For the text-containing cell, return its midpoint in (x, y) coordinate format. 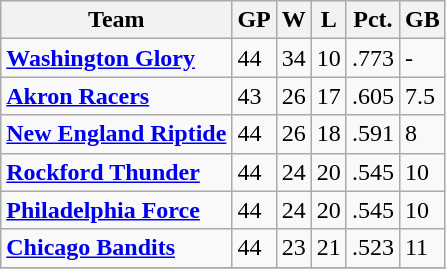
GP (254, 20)
New England Riptide (116, 134)
Washington Glory (116, 58)
.605 (372, 96)
Rockford Thunder (116, 172)
Philadelphia Force (116, 210)
21 (328, 248)
.773 (372, 58)
11 (422, 248)
23 (294, 248)
18 (328, 134)
Pct. (372, 20)
W (294, 20)
Akron Racers (116, 96)
GB (422, 20)
Team (116, 20)
.523 (372, 248)
L (328, 20)
.591 (372, 134)
Chicago Bandits (116, 248)
34 (294, 58)
17 (328, 96)
8 (422, 134)
7.5 (422, 96)
43 (254, 96)
- (422, 58)
